Detect which cell encompasses the target text, then output its [x, y] center coordinate. 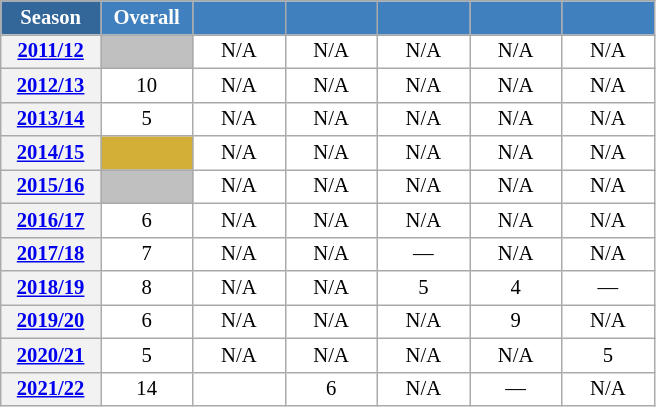
9 [516, 321]
2021/22 [51, 389]
14 [146, 389]
2012/13 [51, 85]
Season [51, 17]
8 [146, 287]
2014/15 [51, 153]
2017/18 [51, 254]
2015/16 [51, 186]
2019/20 [51, 321]
2013/14 [51, 119]
2011/12 [51, 51]
7 [146, 254]
2020/21 [51, 355]
4 [516, 287]
2018/19 [51, 287]
2016/17 [51, 220]
10 [146, 85]
Overall [146, 17]
